Determine the [x, y] coordinate at the center of the cell enclosing the given text.  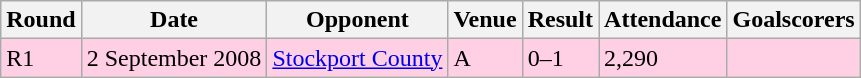
A [485, 58]
Venue [485, 20]
Date [174, 20]
2,290 [663, 58]
0–1 [560, 58]
Result [560, 20]
Opponent [358, 20]
Round [41, 20]
Stockport County [358, 58]
R1 [41, 58]
Attendance [663, 20]
Goalscorers [794, 20]
2 September 2008 [174, 58]
